Return the [X, Y] coordinate for the center point of the cell that contains the specified text.  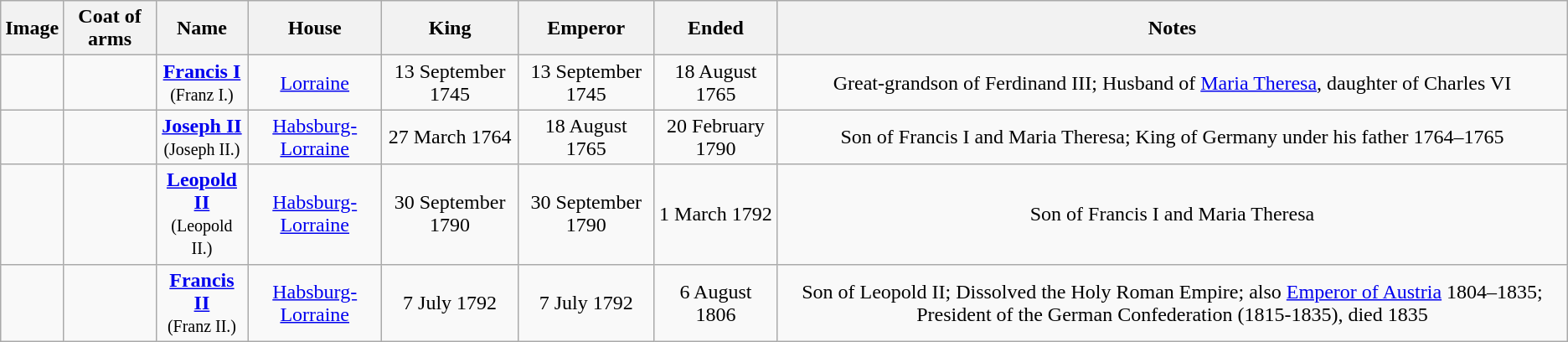
Lorraine [315, 82]
Coat of arms [110, 28]
Great-grandson of Ferdinand III; Husband of Maria Theresa, daughter of Charles VI [1173, 82]
Joseph II(Joseph II.) [201, 137]
6 August 1806 [715, 303]
House [315, 28]
Leopold II(Leopold II.) [201, 215]
Francis I(Franz I.) [201, 82]
Ended [715, 28]
Son of Leopold II; Dissolved the Holy Roman Empire; also Emperor of Austria 1804–1835; President of the German Confederation (1815-1835), died 1835 [1173, 303]
Image [32, 28]
27 March 1764 [451, 137]
Son of Francis I and Maria Theresa [1173, 215]
1 March 1792 [715, 215]
Son of Francis I and Maria Theresa; King of Germany under his father 1764–1765 [1173, 137]
Emperor [586, 28]
20 February 1790 [715, 137]
King [451, 28]
Notes [1173, 28]
Name [201, 28]
Francis II(Franz II.) [201, 303]
